Return the (X, Y) coordinate for the center point of the cell that contains the specified text.  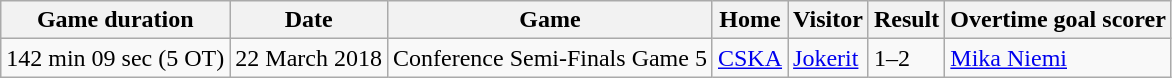
Visitor (828, 20)
Game duration (116, 20)
142 min 09 sec (5 OT) (116, 58)
Jokerit (828, 58)
Home (750, 20)
Conference Semi-Finals Game 5 (550, 58)
Overtime goal scorer (1058, 20)
Game (550, 20)
Result (906, 20)
Mika Niemi (1058, 58)
Date (309, 20)
CSKA (750, 58)
22 March 2018 (309, 58)
1–2 (906, 58)
